Capture the cell that displays the provided text and extract its (X, Y) central coordinate. 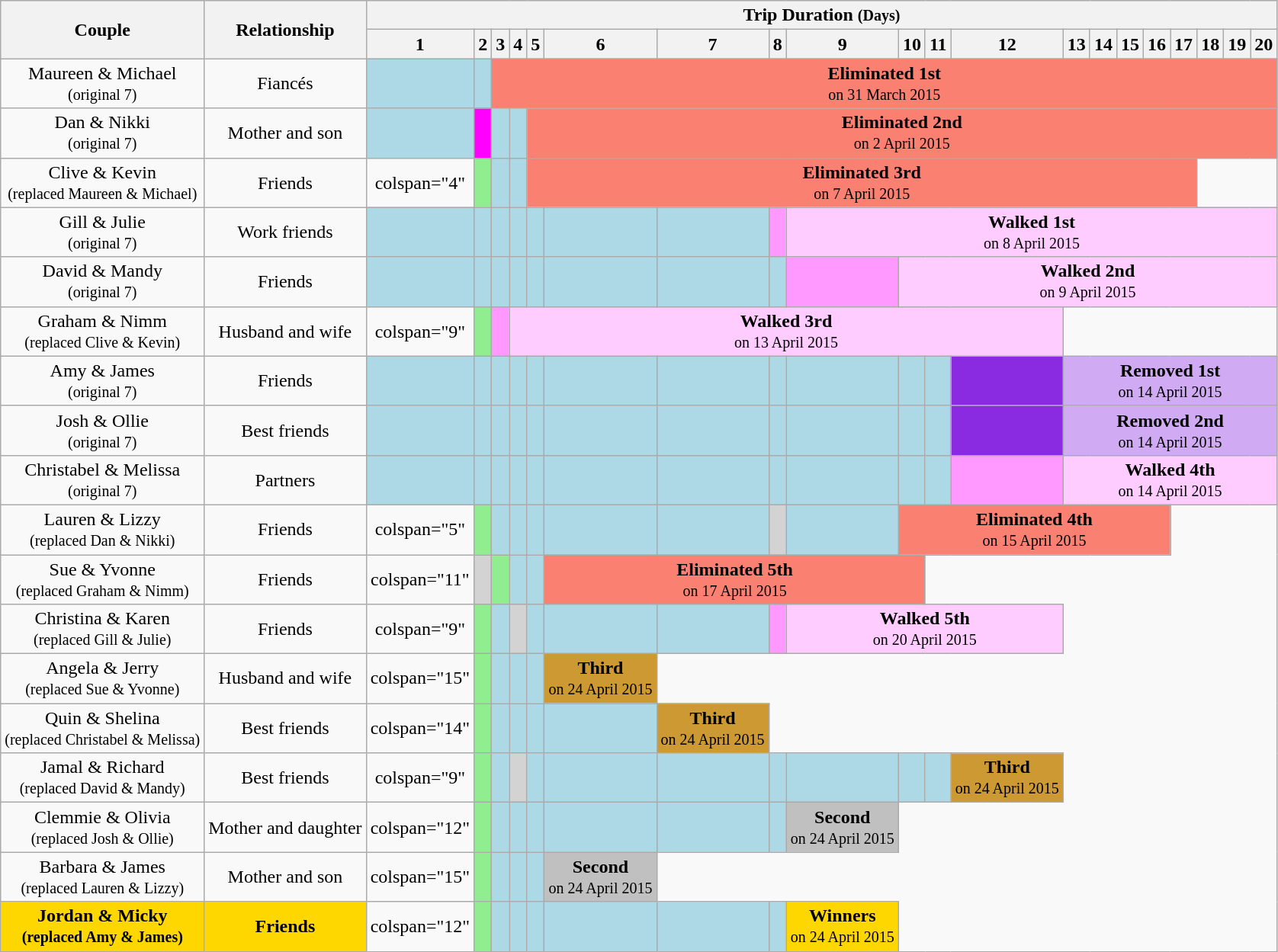
2 (483, 44)
Partners (285, 480)
Jamal & Richard(replaced David & Mandy) (102, 777)
Mother and daughter (285, 828)
19 (1237, 44)
Winnerson 24 April 2015 (842, 927)
Eliminated 1ston 31 March 2015 (885, 84)
Graham & Nimm(replaced Clive & Kevin) (102, 331)
Fiancés (285, 84)
Walked 2ndon 9 April 2015 (1087, 282)
15 (1130, 44)
Eliminated 5thon 17 April 2015 (735, 579)
Jordan & Micky(replaced Amy & James) (102, 927)
Sue & Yvonne(replaced Graham & Nimm) (102, 579)
Josh & Ollie(original 7) (102, 430)
1 (420, 44)
Removed 1ston 14 April 2015 (1170, 381)
7 (712, 44)
Relationship (285, 30)
Walked 1ston 8 April 2015 (1032, 232)
colspan="11" (420, 579)
20 (1264, 44)
Eliminated 2ndon 2 April 2015 (902, 133)
Eliminated 4thon 15 April 2015 (1034, 529)
6 (601, 44)
Walked 4thon 14 April 2015 (1170, 480)
Quin & Shelina(replaced Christabel & Melissa) (102, 729)
Dan & Nikki(original 7) (102, 133)
11 (938, 44)
9 (842, 44)
Christabel & Melissa(original 7) (102, 480)
5 (535, 44)
Barbara & James(replaced Lauren & Lizzy) (102, 877)
colspan="14" (420, 729)
Angela & Jerry(replaced Sue & Yvonne) (102, 678)
Lauren & Lizzy(replaced Dan & Nikki) (102, 529)
10 (912, 44)
Trip Duration (Days) (822, 15)
David & Mandy(original 7) (102, 282)
18 (1211, 44)
Walked 3rdon 13 April 2015 (787, 331)
Removed 2ndon 14 April 2015 (1170, 430)
Amy & James(original 7) (102, 381)
colspan="4" (420, 183)
Maureen & Michael(original 7) (102, 84)
Gill & Julie(original 7) (102, 232)
16 (1156, 44)
3 (500, 44)
8 (778, 44)
Eliminated 3rdon 7 April 2015 (862, 183)
Work friends (285, 232)
Clemmie & Olivia(replaced Josh & Ollie) (102, 828)
4 (519, 44)
Christina & Karen(replaced Gill & Julie) (102, 630)
Couple (102, 30)
12 (1007, 44)
Walked 5thon 20 April 2015 (924, 630)
Clive & Kevin(replaced Maureen & Michael) (102, 183)
17 (1183, 44)
14 (1103, 44)
colspan="5" (420, 529)
13 (1077, 44)
